Return [X, Y] of the center of cell containing provided text 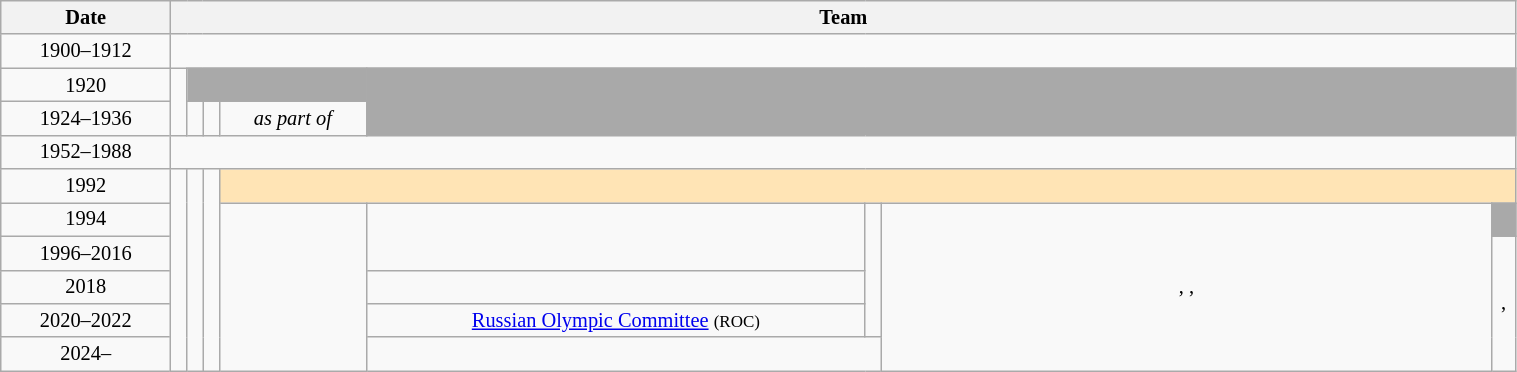
as part of [292, 118]
1924–1936 [86, 118]
1992 [86, 186]
2020–2022 [86, 320]
2018 [86, 287]
1952–1988 [86, 152]
1996–2016 [86, 253]
1920 [86, 85]
, [1504, 304]
1994 [86, 219]
, , [1187, 286]
1900–1912 [86, 51]
Team [844, 17]
2024– [86, 354]
Date [86, 17]
Russian Olympic Committee (ROC) [616, 320]
